Output the [X, Y] coordinate of the center of the cell containing the given text.  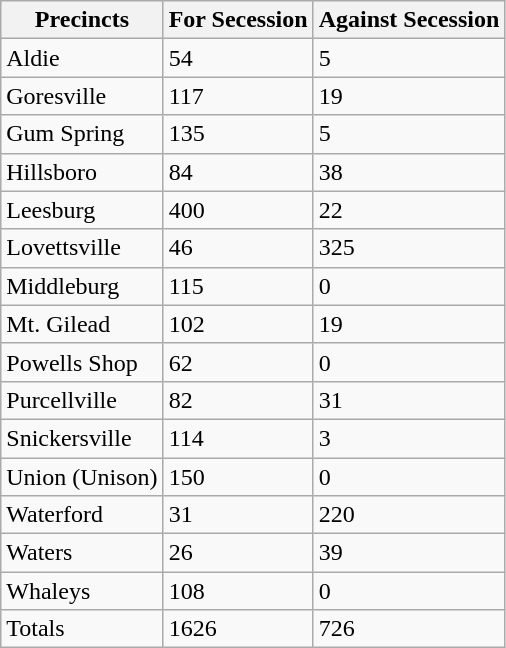
62 [238, 362]
Lovettsville [82, 248]
82 [238, 400]
84 [238, 172]
Leesburg [82, 210]
54 [238, 58]
325 [409, 248]
Hillsboro [82, 172]
Middleburg [82, 286]
Purcellville [82, 400]
Mt. Gilead [82, 324]
726 [409, 629]
22 [409, 210]
108 [238, 591]
102 [238, 324]
Precincts [82, 20]
1626 [238, 629]
Whaleys [82, 591]
Totals [82, 629]
Gum Spring [82, 134]
Powells Shop [82, 362]
Snickersville [82, 438]
Waterford [82, 515]
135 [238, 134]
For Secession [238, 20]
38 [409, 172]
117 [238, 96]
39 [409, 553]
Against Secession [409, 20]
114 [238, 438]
46 [238, 248]
3 [409, 438]
Waters [82, 553]
220 [409, 515]
115 [238, 286]
Union (Unison) [82, 477]
400 [238, 210]
150 [238, 477]
26 [238, 553]
Aldie [82, 58]
Goresville [82, 96]
